Find where the given text appears and provide that cell's center as [X, Y] coordinate. 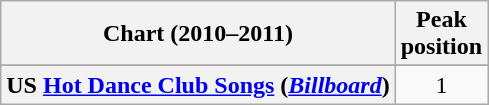
1 [441, 85]
Chart (2010–2011) [198, 34]
Peakposition [441, 34]
US Hot Dance Club Songs (Billboard) [198, 85]
